Search for the cell housing the specified text and yield its (x, y) center coordinate. 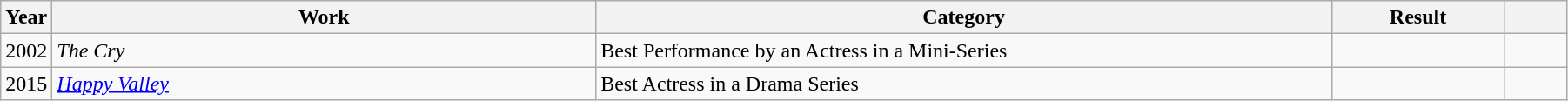
2015 (26, 84)
Result (1418, 17)
Happy Valley (324, 84)
Year (26, 17)
2002 (26, 50)
Best Performance by an Actress in a Mini-Series (964, 50)
The Cry (324, 50)
Work (324, 17)
Category (964, 17)
Best Actress in a Drama Series (964, 84)
